Provide the [X, Y] coordinate of the cell's center where the given text is located.  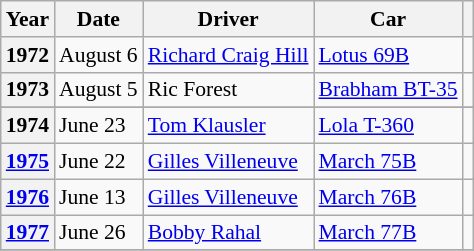
June 13 [98, 197]
Car [388, 19]
Lotus 69B [388, 55]
1972 [28, 55]
Bobby Rahal [228, 233]
June 26 [98, 233]
Lola T-360 [388, 126]
August 5 [98, 90]
Driver [228, 19]
June 22 [98, 162]
1976 [28, 197]
June 23 [98, 126]
Year [28, 19]
March 77B [388, 233]
1977 [28, 233]
Richard Craig Hill [228, 55]
Date [98, 19]
1973 [28, 90]
Tom Klausler [228, 126]
1975 [28, 162]
Ric Forest [228, 90]
August 6 [98, 55]
Brabham BT-35 [388, 90]
1974 [28, 126]
March 75B [388, 162]
March 76B [388, 197]
